Identify which cell holds the provided text, then report its [X, Y] central coordinate. 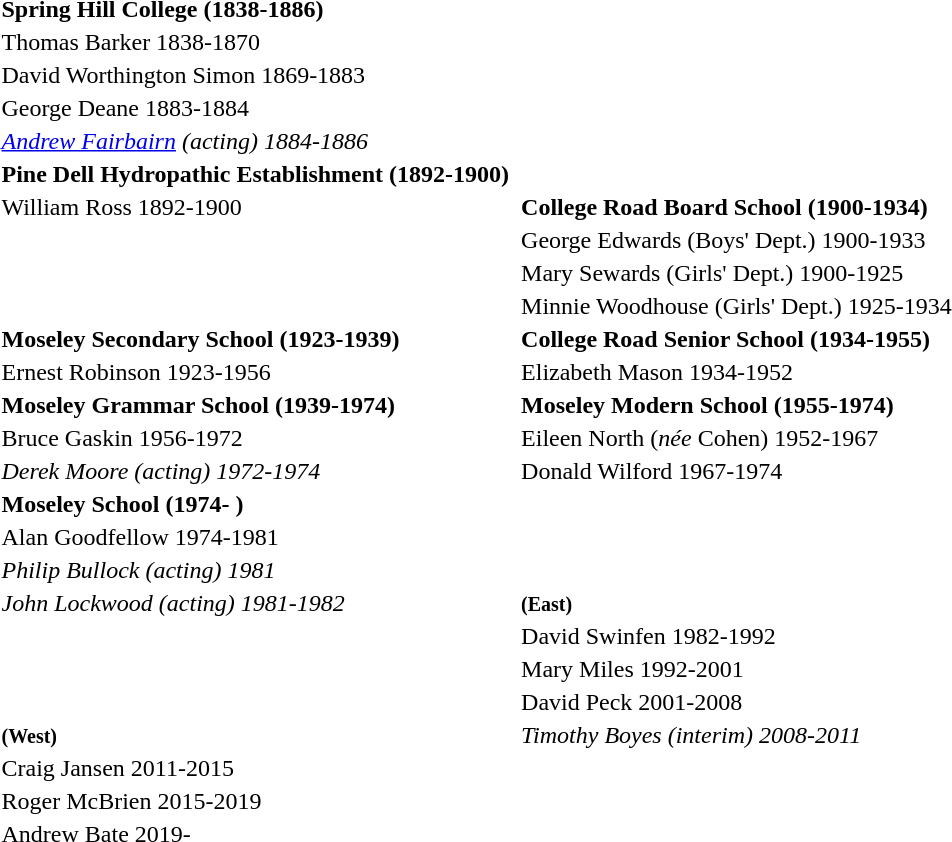
(West) [256, 735]
Andrew Fairbairn (acting) 1884-1886 [256, 141]
Thomas Barker 1838-1870 [256, 42]
George Deane 1883-1884 [256, 108]
Moseley School (1974- ) [256, 504]
John Lockwood (acting) 1981-1982 [256, 603]
Ernest Robinson 1923-1956 [256, 372]
Alan Goodfellow 1974-1981 [256, 537]
Moseley Grammar School (1939-1974) [256, 405]
David Worthington Simon 1869-1883 [256, 75]
Philip Bullock (acting) 1981 [256, 570]
Bruce Gaskin 1956-1972 [256, 438]
Moseley Secondary School (1923-1939) [256, 339]
Derek Moore (acting) 1972-1974 [256, 471]
William Ross 1892-1900 [256, 207]
Roger McBrien 2015-2019 [256, 801]
Craig Jansen 2011-2015 [256, 768]
Pine Dell Hydropathic Establishment (1892-1900) [256, 174]
